Output the [x, y] coordinate of the center of the cell containing the given text.  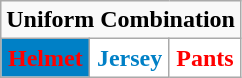
Helmet [46, 58]
Jersey [130, 58]
Pants [204, 58]
Uniform Combination [121, 20]
